Provide the [x, y] coordinate of the cell's center where the given text is located.  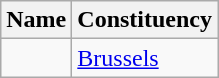
Constituency [145, 20]
Brussels [145, 58]
Name [36, 20]
